Detect which cell encompasses the target text, then output its [x, y] center coordinate. 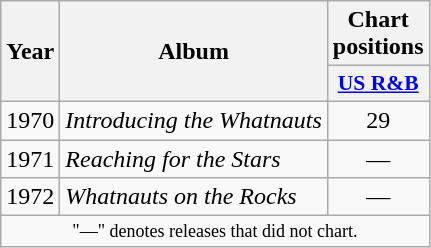
Introducing the Whatnauts [194, 120]
1970 [30, 120]
Whatnauts on the Rocks [194, 197]
Album [194, 52]
Chart positions [378, 34]
US R&B [378, 84]
"—" denotes releases that did not chart. [215, 232]
29 [378, 120]
1971 [30, 159]
Year [30, 52]
1972 [30, 197]
Reaching for the Stars [194, 159]
